Determine the (X, Y) coordinate at the center of the cell enclosing the given text.  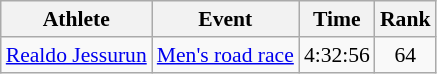
Time (337, 19)
Men's road race (226, 55)
64 (406, 55)
Realdo Jessurun (76, 55)
Athlete (76, 19)
Rank (406, 19)
Event (226, 19)
4:32:56 (337, 55)
